Identify which cell holds the provided text, then report its [X, Y] central coordinate. 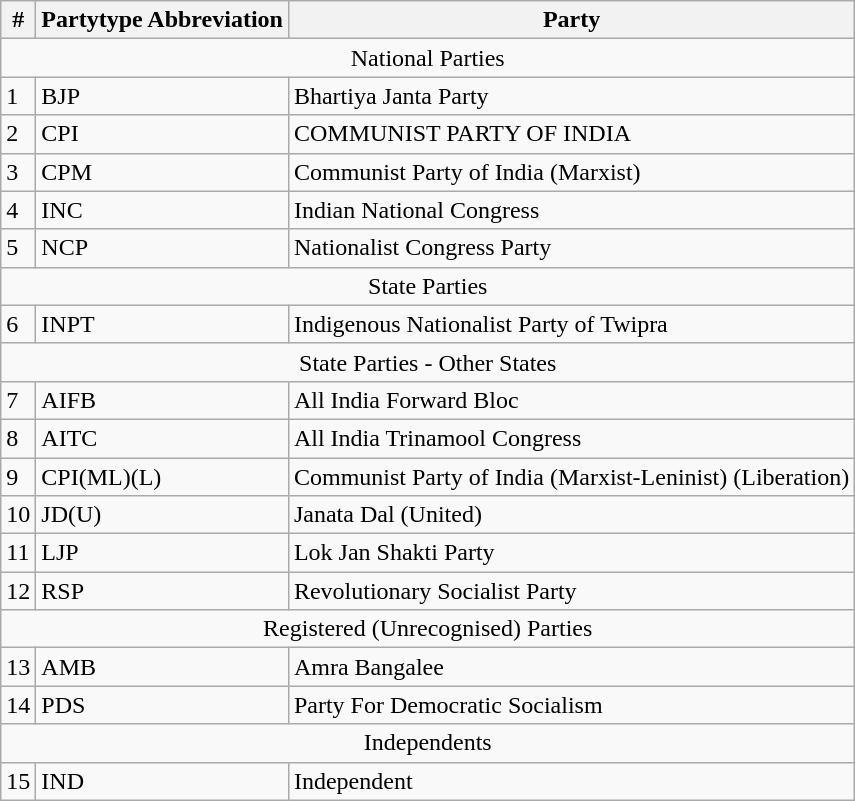
Nationalist Congress Party [571, 248]
Indian National Congress [571, 210]
3 [18, 172]
INC [162, 210]
6 [18, 324]
1 [18, 96]
8 [18, 438]
CPI(ML)(L) [162, 477]
Lok Jan Shakti Party [571, 553]
AIFB [162, 400]
PDS [162, 705]
State Parties - Other States [428, 362]
Amra Bangalee [571, 667]
CPI [162, 134]
Janata Dal (United) [571, 515]
INPT [162, 324]
Partytype Abbreviation [162, 20]
9 [18, 477]
Party For Democratic Socialism [571, 705]
State Parties [428, 286]
JD(U) [162, 515]
Independent [571, 781]
Independents [428, 743]
Bhartiya Janta Party [571, 96]
11 [18, 553]
AITC [162, 438]
Revolutionary Socialist Party [571, 591]
# [18, 20]
IND [162, 781]
RSP [162, 591]
BJP [162, 96]
Party [571, 20]
National Parties [428, 58]
14 [18, 705]
Registered (Unrecognised) Parties [428, 629]
NCP [162, 248]
COMMUNIST PARTY OF INDIA [571, 134]
Communist Party of India (Marxist-Leninist) (Liberation) [571, 477]
13 [18, 667]
5 [18, 248]
12 [18, 591]
Communist Party of India (Marxist) [571, 172]
All India Forward Bloc [571, 400]
Indigenous Nationalist Party of Twipra [571, 324]
4 [18, 210]
All India Trinamool Congress [571, 438]
7 [18, 400]
15 [18, 781]
LJP [162, 553]
CPM [162, 172]
AMB [162, 667]
10 [18, 515]
2 [18, 134]
